Return [x, y] of the center of cell containing provided text 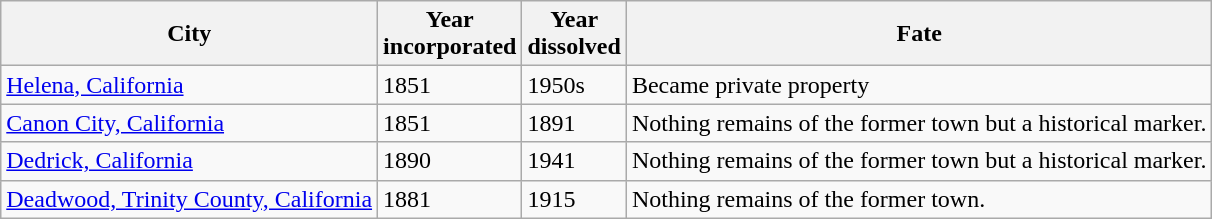
1881 [450, 199]
Yeardissolved [574, 34]
Fate [919, 34]
1890 [450, 161]
City [190, 34]
1941 [574, 161]
Canon City, California [190, 123]
Helena, California [190, 85]
Nothing remains of the former town. [919, 199]
1950s [574, 85]
Dedrick, California [190, 161]
Deadwood, Trinity County, California [190, 199]
1891 [574, 123]
Yearincorporated [450, 34]
1915 [574, 199]
Became private property [919, 85]
